For the text-containing cell, return its midpoint in [X, Y] coordinate format. 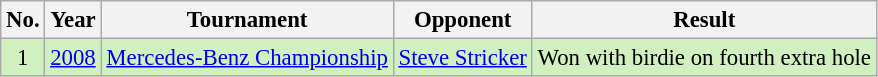
Year [73, 20]
2008 [73, 58]
Won with birdie on fourth extra hole [704, 58]
Tournament [247, 20]
Steve Stricker [462, 58]
Opponent [462, 20]
1 [23, 58]
No. [23, 20]
Mercedes-Benz Championship [247, 58]
Result [704, 20]
